For the text-containing cell, return its midpoint in [X, Y] coordinate format. 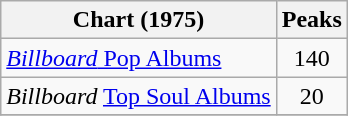
140 [312, 58]
Billboard Pop Albums [138, 58]
Peaks [312, 20]
20 [312, 96]
Chart (1975) [138, 20]
Billboard Top Soul Albums [138, 96]
